Extract the (x, y) coordinate from the center of the cell holding the provided text.  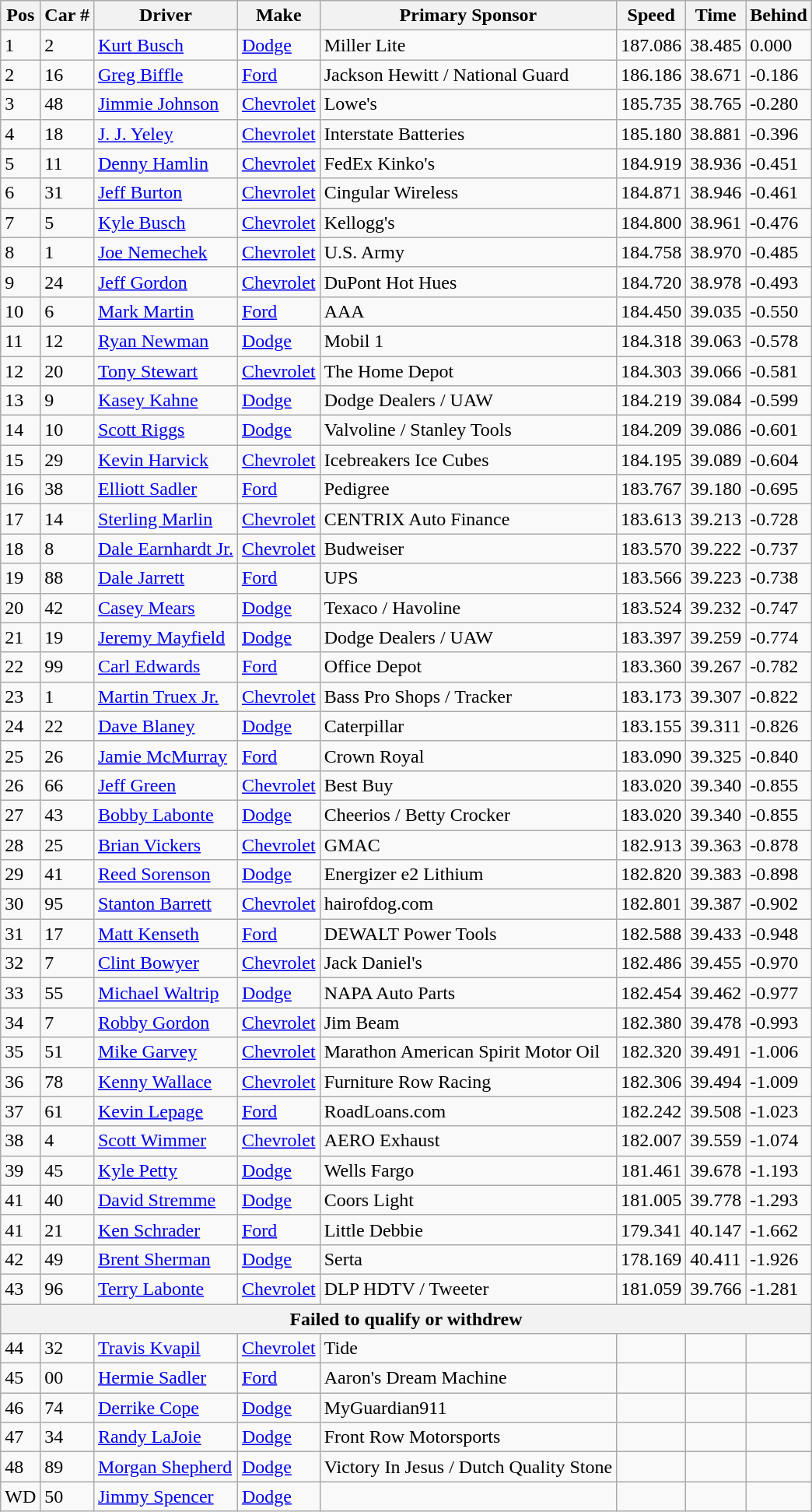
-0.485 (779, 252)
David Stremme (165, 1200)
39.222 (716, 549)
39.766 (716, 1289)
182.913 (652, 844)
38.881 (716, 134)
39.491 (716, 1052)
Caterpillar (468, 726)
96 (67, 1289)
Mark Martin (165, 311)
DuPont Hot Hues (468, 282)
187.086 (652, 45)
Tony Stewart (165, 371)
184.919 (652, 163)
Bobby Labonte (165, 815)
-0.902 (779, 904)
-1.662 (779, 1230)
182.306 (652, 1082)
00 (67, 1378)
Hermie Sadler (165, 1378)
36 (20, 1082)
Jeremy Mayfield (165, 637)
Crown Royal (468, 756)
-0.840 (779, 756)
Pos (20, 16)
33 (20, 993)
-1.926 (779, 1259)
39.363 (716, 844)
Pedigree (468, 489)
66 (67, 785)
39.559 (716, 1141)
99 (67, 667)
178.169 (652, 1259)
-0.396 (779, 134)
Clint Bowyer (165, 963)
39.325 (716, 756)
-0.728 (779, 519)
Jackson Hewitt / National Guard (468, 75)
Aaron's Dream Machine (468, 1378)
184.871 (652, 193)
Victory In Jesus / Dutch Quality Stone (468, 1467)
184.219 (652, 401)
Dave Blaney (165, 726)
39.383 (716, 875)
38.970 (716, 252)
186.186 (652, 75)
Valvoline / Stanley Tools (468, 430)
-0.550 (779, 311)
Interstate Batteries (468, 134)
39.223 (716, 578)
Budweiser (468, 549)
88 (67, 578)
50 (67, 1496)
39.455 (716, 963)
185.180 (652, 134)
-1.293 (779, 1200)
MyGuardian911 (468, 1408)
Mike Garvey (165, 1052)
-0.695 (779, 489)
Speed (652, 16)
-1.006 (779, 1052)
181.005 (652, 1200)
Scott Riggs (165, 430)
Dale Jarrett (165, 578)
38.485 (716, 45)
-0.601 (779, 430)
Michael Waltrip (165, 993)
Kurt Busch (165, 45)
39.311 (716, 726)
Cingular Wireless (468, 193)
95 (67, 904)
182.801 (652, 904)
Jamie McMurray (165, 756)
74 (67, 1408)
Jeff Gordon (165, 282)
FedEx Kinko's (468, 163)
Behind (779, 16)
38.978 (716, 282)
179.341 (652, 1230)
39.063 (716, 341)
-0.826 (779, 726)
Best Buy (468, 785)
-0.581 (779, 371)
-0.186 (779, 75)
Cheerios / Betty Crocker (468, 815)
61 (67, 1111)
-1.074 (779, 1141)
39.267 (716, 667)
55 (67, 993)
39.086 (716, 430)
184.209 (652, 430)
Denny Hamlin (165, 163)
47 (20, 1437)
-0.993 (779, 1023)
Failed to qualify or withdrew (406, 1319)
Joe Nemechek (165, 252)
-0.878 (779, 844)
Kenny Wallace (165, 1082)
Randy LaJoie (165, 1437)
Brent Sherman (165, 1259)
-0.604 (779, 460)
40.147 (716, 1230)
183.360 (652, 667)
-1.193 (779, 1170)
Texaco / Havoline (468, 608)
The Home Depot (468, 371)
Carl Edwards (165, 667)
Miller Lite (468, 45)
39.462 (716, 993)
GMAC (468, 844)
38.936 (716, 163)
-0.977 (779, 993)
-1.009 (779, 1082)
183.613 (652, 519)
Kyle Petty (165, 1170)
U.S. Army (468, 252)
185.735 (652, 104)
184.720 (652, 282)
Bass Pro Shops / Tracker (468, 696)
Elliott Sadler (165, 489)
39.084 (716, 401)
38.671 (716, 75)
Jeff Green (165, 785)
Stanton Barrett (165, 904)
UPS (468, 578)
AAA (468, 311)
Jim Beam (468, 1023)
184.303 (652, 371)
Coors Light (468, 1200)
Kyle Busch (165, 223)
CENTRIX Auto Finance (468, 519)
Morgan Shepherd (165, 1467)
39.433 (716, 934)
Derrike Cope (165, 1408)
39.387 (716, 904)
-0.782 (779, 667)
Ryan Newman (165, 341)
183.173 (652, 696)
-0.280 (779, 104)
Ken Schrader (165, 1230)
Make (278, 16)
-0.737 (779, 549)
184.800 (652, 223)
13 (20, 401)
Serta (468, 1259)
184.318 (652, 341)
Terry Labonte (165, 1289)
-0.774 (779, 637)
3 (20, 104)
Icebreakers Ice Cubes (468, 460)
Kasey Kahne (165, 401)
Marathon American Spirit Motor Oil (468, 1052)
182.820 (652, 875)
RoadLoans.com (468, 1111)
39.778 (716, 1200)
182.380 (652, 1023)
hairofdog.com (468, 904)
Wells Fargo (468, 1170)
WD (20, 1496)
Little Debbie (468, 1230)
184.195 (652, 460)
Dale Earnhardt Jr. (165, 549)
J. J. Yeley (165, 134)
182.588 (652, 934)
182.486 (652, 963)
-0.599 (779, 401)
Reed Sorenson (165, 875)
39.478 (716, 1023)
28 (20, 844)
Jeff Burton (165, 193)
-0.451 (779, 163)
Jimmy Spencer (165, 1496)
Primary Sponsor (468, 16)
Scott Wimmer (165, 1141)
Tide (468, 1349)
39.180 (716, 489)
-0.970 (779, 963)
-1.023 (779, 1111)
Car # (67, 16)
NAPA Auto Parts (468, 993)
39.508 (716, 1111)
182.454 (652, 993)
89 (67, 1467)
38.961 (716, 223)
30 (20, 904)
DLP HDTV / Tweeter (468, 1289)
AERO Exhaust (468, 1141)
Jimmie Johnson (165, 104)
183.155 (652, 726)
37 (20, 1111)
-0.461 (779, 193)
Travis Kvapil (165, 1349)
Lowe's (468, 104)
78 (67, 1082)
Mobil 1 (468, 341)
39.259 (716, 637)
39.213 (716, 519)
39.035 (716, 311)
182.242 (652, 1111)
183.767 (652, 489)
183.566 (652, 578)
-0.476 (779, 223)
Sterling Marlin (165, 519)
38.765 (716, 104)
Robby Gordon (165, 1023)
181.059 (652, 1289)
49 (67, 1259)
44 (20, 1349)
181.461 (652, 1170)
Jack Daniel's (468, 963)
Greg Biffle (165, 75)
183.524 (652, 608)
183.397 (652, 637)
183.570 (652, 549)
Driver (165, 16)
Kevin Lepage (165, 1111)
Casey Mears (165, 608)
-0.738 (779, 578)
Matt Kenseth (165, 934)
40 (67, 1200)
-0.747 (779, 608)
Front Row Motorsports (468, 1437)
182.007 (652, 1141)
184.758 (652, 252)
-0.898 (779, 875)
39 (20, 1170)
Kellogg's (468, 223)
184.450 (652, 311)
-0.578 (779, 341)
183.090 (652, 756)
39.678 (716, 1170)
39.089 (716, 460)
39.066 (716, 371)
DEWALT Power Tools (468, 934)
Martin Truex Jr. (165, 696)
-1.281 (779, 1289)
39.307 (716, 696)
15 (20, 460)
39.232 (716, 608)
-0.822 (779, 696)
-0.493 (779, 282)
39.494 (716, 1082)
51 (67, 1052)
Furniture Row Racing (468, 1082)
Kevin Harvick (165, 460)
Brian Vickers (165, 844)
Office Depot (468, 667)
23 (20, 696)
27 (20, 815)
46 (20, 1408)
Energizer e2 Lithium (468, 875)
Time (716, 16)
38.946 (716, 193)
182.320 (652, 1052)
0.000 (779, 45)
35 (20, 1052)
40.411 (716, 1259)
-0.948 (779, 934)
